Identify which cell holds the provided text, then report its (X, Y) central coordinate. 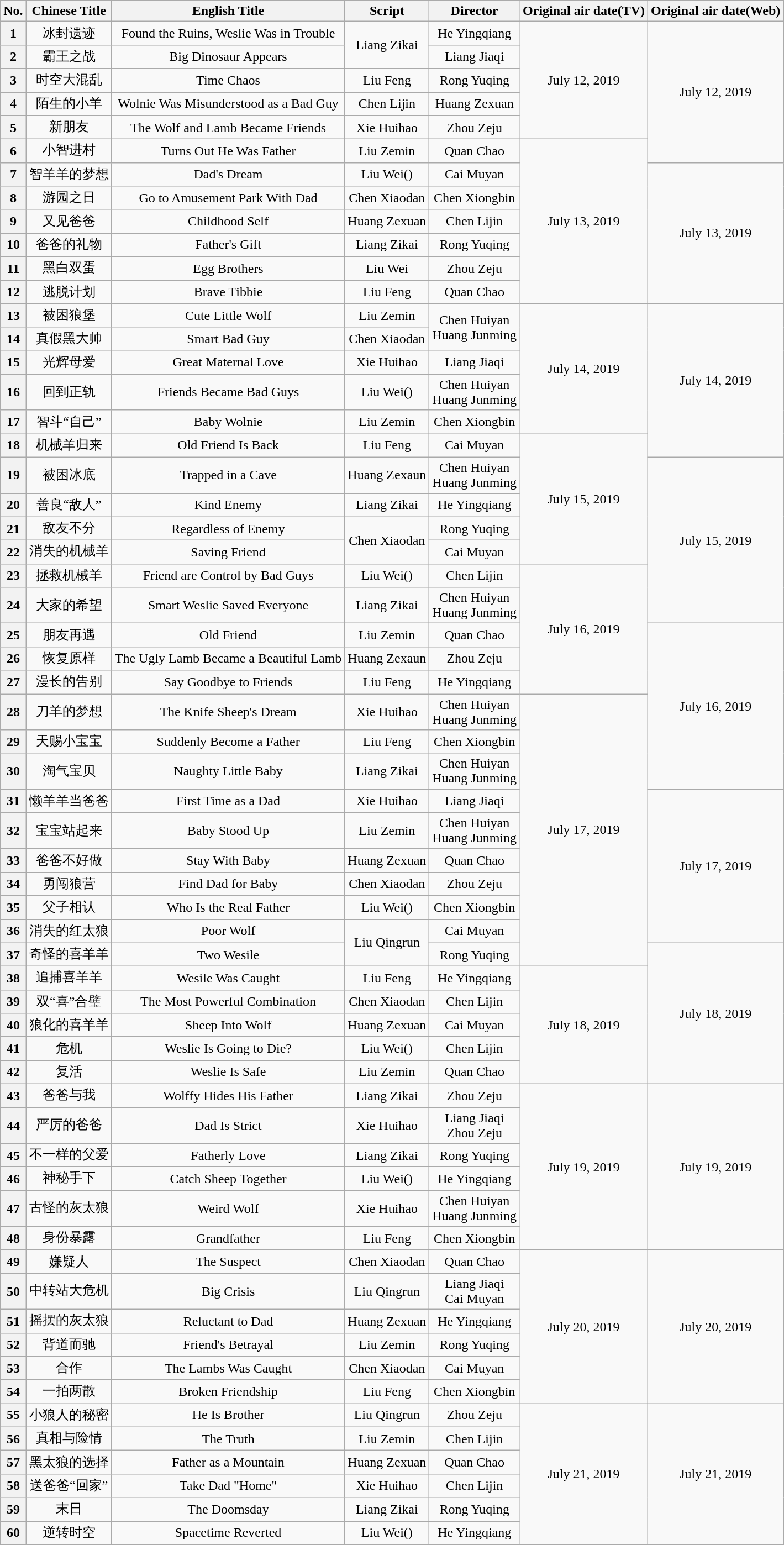
The Most Powerful Combination (228, 1001)
Friend are Control by Bad Guys (228, 576)
被困冰底 (69, 475)
又见爸爸 (69, 221)
Wolffy Hides His Father (228, 1095)
宝宝站起来 (69, 831)
游园之日 (69, 198)
逃脱计划 (69, 292)
The Wolf and Lamb Became Friends (228, 127)
49 (13, 1262)
30 (13, 771)
恢复原样 (69, 659)
被困狼堡 (69, 316)
Egg Brothers (228, 269)
危机 (69, 1049)
奇怪的喜羊羊 (69, 955)
Stay With Baby (228, 861)
一拍两散 (69, 1391)
Trapped in a Cave (228, 475)
23 (13, 576)
6 (13, 151)
38 (13, 978)
26 (13, 659)
回到正轨 (69, 392)
55 (13, 1416)
24 (13, 606)
Father as a Mountain (228, 1462)
42 (13, 1072)
Saving Friend (228, 553)
懒羊羊当爸爸 (69, 801)
Weird Wolf (228, 1208)
Say Goodbye to Friends (228, 682)
18 (13, 445)
身份暴露 (69, 1238)
Wolnie Was Misunderstood as a Bad Guy (228, 104)
Weslie Is Safe (228, 1072)
拯救机械羊 (69, 576)
Sheep Into Wolf (228, 1026)
神秘手下 (69, 1179)
Find Dad for Baby (228, 884)
小狼人的秘密 (69, 1416)
50 (13, 1291)
Old Friend (228, 635)
逆转时空 (69, 1533)
No. (13, 11)
Catch Sheep Together (228, 1179)
双“喜”合璧 (69, 1001)
Friends Became Bad Guys (228, 392)
Father's Gift (228, 245)
摇摆的灰太狼 (69, 1321)
The Truth (228, 1439)
Suddenly Become a Father (228, 742)
送爸爸“回家” (69, 1485)
Cute Little Wolf (228, 316)
19 (13, 475)
58 (13, 1485)
The Knife Sheep's Dream (228, 712)
天赐小宝宝 (69, 742)
Smart Bad Guy (228, 339)
不一样的父爱 (69, 1155)
智羊羊的梦想 (69, 175)
1 (13, 33)
22 (13, 553)
Wesile Was Caught (228, 978)
Original air date(TV) (584, 11)
古怪的灰太狼 (69, 1208)
The Lambs Was Caught (228, 1368)
33 (13, 861)
漫长的告别 (69, 682)
大家的希望 (69, 606)
5 (13, 127)
52 (13, 1345)
真假黑大帅 (69, 339)
黑白双蛋 (69, 269)
陌生的小羊 (69, 104)
48 (13, 1238)
27 (13, 682)
冰封遗迹 (69, 33)
Great Maternal Love (228, 362)
末日 (69, 1510)
51 (13, 1321)
56 (13, 1439)
43 (13, 1095)
背道而驰 (69, 1345)
8 (13, 198)
7 (13, 175)
光辉母爱 (69, 362)
真相与险情 (69, 1439)
Spacetime Reverted (228, 1533)
Poor Wolf (228, 932)
He Is Brother (228, 1416)
Script (387, 11)
Kind Enemy (228, 505)
Grandfather (228, 1238)
15 (13, 362)
Take Dad "Home" (228, 1485)
44 (13, 1125)
Weslie Is Going to Die? (228, 1049)
善良“敌人” (69, 505)
Dad's Dream (228, 175)
勇闯狼营 (69, 884)
Turns Out He Was Father (228, 151)
45 (13, 1155)
32 (13, 831)
10 (13, 245)
17 (13, 422)
爸爸不好做 (69, 861)
3 (13, 81)
35 (13, 907)
39 (13, 1001)
Two Wesile (228, 955)
时空大混乱 (69, 81)
Big Crisis (228, 1291)
嫌疑人 (69, 1262)
11 (13, 269)
31 (13, 801)
54 (13, 1391)
53 (13, 1368)
Original air date(Web) (716, 11)
机械羊归来 (69, 445)
36 (13, 932)
4 (13, 104)
Director (475, 11)
12 (13, 292)
朋友再遇 (69, 635)
Baby Wolnie (228, 422)
English Title (228, 11)
淘气宝贝 (69, 771)
Big Dinosaur Appears (228, 56)
Dad Is Strict (228, 1125)
21 (13, 528)
新朋友 (69, 127)
爸爸与我 (69, 1095)
The Ugly Lamb Became a Beautiful Lamb (228, 659)
57 (13, 1462)
34 (13, 884)
37 (13, 955)
Found the Ruins, Weslie Was in Trouble (228, 33)
Liang JiaqiCai Muyan (475, 1291)
消失的机械羊 (69, 553)
Go to Amusement Park With Dad (228, 198)
20 (13, 505)
黑太狼的选择 (69, 1462)
Naughty Little Baby (228, 771)
40 (13, 1026)
Old Friend Is Back (228, 445)
29 (13, 742)
Baby Stood Up (228, 831)
Regardless of Enemy (228, 528)
Time Chaos (228, 81)
敌友不分 (69, 528)
Smart Weslie Saved Everyone (228, 606)
复活 (69, 1072)
The Doomsday (228, 1510)
小智进村 (69, 151)
46 (13, 1179)
Reluctant to Dad (228, 1321)
The Suspect (228, 1262)
消失的红太狼 (69, 932)
59 (13, 1510)
合作 (69, 1368)
Friend's Betrayal (228, 1345)
狼化的喜羊羊 (69, 1026)
霸王之战 (69, 56)
爸爸的礼物 (69, 245)
13 (13, 316)
9 (13, 221)
刀羊的梦想 (69, 712)
严厉的爸爸 (69, 1125)
25 (13, 635)
41 (13, 1049)
2 (13, 56)
28 (13, 712)
60 (13, 1533)
16 (13, 392)
Who Is the Real Father (228, 907)
Brave Tibbie (228, 292)
14 (13, 339)
中转站大危机 (69, 1291)
Childhood Self (228, 221)
Liang JiaqiZhou Zeju (475, 1125)
47 (13, 1208)
First Time as a Dad (228, 801)
Fatherly Love (228, 1155)
智斗“自己” (69, 422)
Chinese Title (69, 11)
Broken Friendship (228, 1391)
追捕喜羊羊 (69, 978)
Liu Wei (387, 269)
父子相认 (69, 907)
